Scan for the cell matching the given text and deliver its [X, Y] coordinate at center. 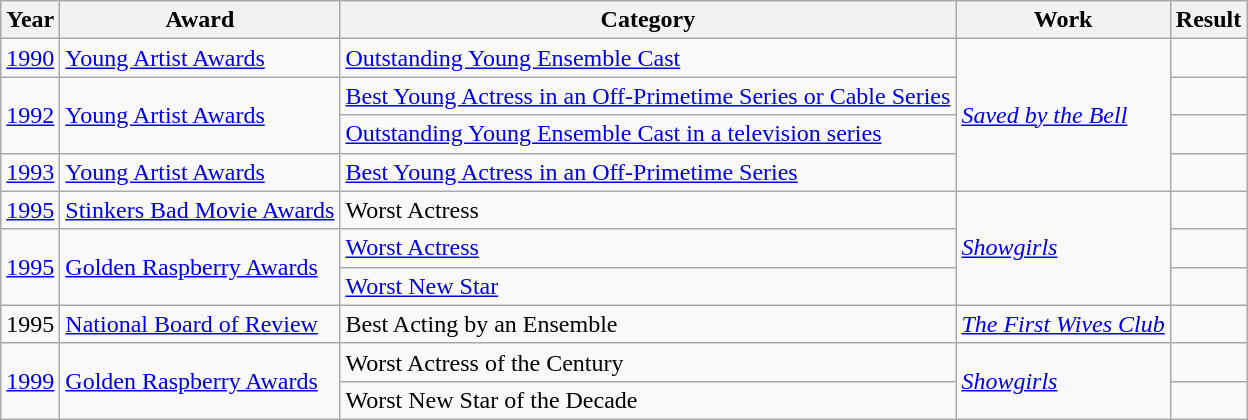
Best Young Actress in an Off-Primetime Series or Cable Series [648, 96]
1999 [30, 381]
Outstanding Young Ensemble Cast [648, 58]
National Board of Review [200, 324]
Best Young Actress in an Off-Primetime Series [648, 172]
The First Wives Club [1063, 324]
Stinkers Bad Movie Awards [200, 210]
Award [200, 20]
Result [1208, 20]
Worst Actress of the Century [648, 362]
Year [30, 20]
Category [648, 20]
Worst New Star of the Decade [648, 400]
Worst New Star [648, 286]
1993 [30, 172]
Saved by the Bell [1063, 115]
Work [1063, 20]
1990 [30, 58]
Outstanding Young Ensemble Cast in a television series [648, 134]
1992 [30, 115]
Best Acting by an Ensemble [648, 324]
